Pinpoint the cell where the given text exists, returning its [x, y] midpoint coordinate. 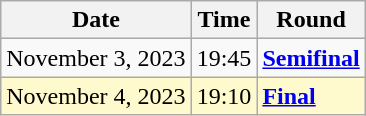
November 3, 2023 [96, 58]
Final [311, 96]
19:45 [224, 58]
Round [311, 20]
Time [224, 20]
Date [96, 20]
19:10 [224, 96]
Semifinal [311, 58]
November 4, 2023 [96, 96]
